Identify which cell holds the provided text, then report its [x, y] central coordinate. 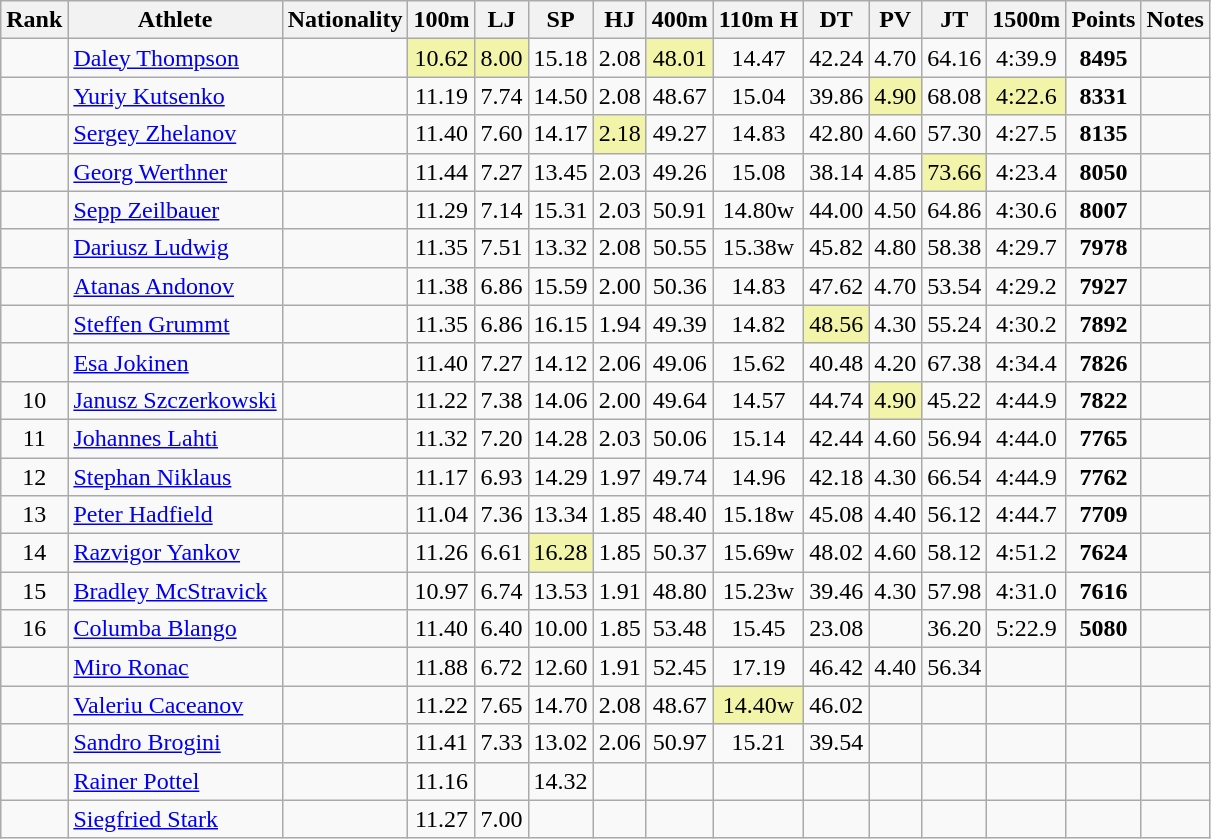
Notes [1175, 20]
15.18w [758, 515]
4:39.9 [1026, 58]
1500m [1026, 20]
7616 [1104, 591]
48.56 [836, 324]
4.85 [896, 172]
15.18 [560, 58]
100m [442, 20]
42.80 [836, 134]
8007 [1104, 210]
6.72 [502, 667]
13.34 [560, 515]
8495 [1104, 58]
15.31 [560, 210]
47.62 [836, 286]
13.45 [560, 172]
44.00 [836, 210]
12 [34, 477]
15.04 [758, 96]
Columba Blango [175, 629]
39.46 [836, 591]
Johannes Lahti [175, 438]
46.42 [836, 667]
7927 [1104, 286]
13.02 [560, 743]
14.82 [758, 324]
Dariusz Ludwig [175, 248]
11.04 [442, 515]
14.12 [560, 362]
4:30.2 [1026, 324]
14.96 [758, 477]
7.36 [502, 515]
Rank [34, 20]
Steffen Grummt [175, 324]
5080 [1104, 629]
4.80 [896, 248]
4:34.4 [1026, 362]
49.64 [680, 400]
Atanas Andonov [175, 286]
14.06 [560, 400]
57.98 [954, 591]
Peter Hadfield [175, 515]
11.29 [442, 210]
13.32 [560, 248]
SP [560, 20]
53.48 [680, 629]
23.08 [836, 629]
Valeriu Caceanov [175, 705]
50.91 [680, 210]
4:30.6 [1026, 210]
15.59 [560, 286]
7762 [1104, 477]
56.34 [954, 667]
4:51.2 [1026, 553]
15.21 [758, 743]
68.08 [954, 96]
50.97 [680, 743]
11.27 [442, 819]
11.26 [442, 553]
50.36 [680, 286]
1.94 [620, 324]
7709 [1104, 515]
4:44.7 [1026, 515]
58.38 [954, 248]
Razvigor Yankov [175, 553]
14.47 [758, 58]
64.16 [954, 58]
50.37 [680, 553]
4.20 [896, 362]
11.38 [442, 286]
7624 [1104, 553]
39.86 [836, 96]
56.94 [954, 438]
7.51 [502, 248]
JT [954, 20]
Athlete [175, 20]
15.38w [758, 248]
16.28 [560, 553]
Yuriy Kutsenko [175, 96]
17.19 [758, 667]
Rainer Pottel [175, 781]
42.24 [836, 58]
48.40 [680, 515]
15.23w [758, 591]
46.02 [836, 705]
11.41 [442, 743]
7.14 [502, 210]
Bradley McStravick [175, 591]
4:31.0 [1026, 591]
55.24 [954, 324]
11 [34, 438]
6.61 [502, 553]
12.60 [560, 667]
8331 [1104, 96]
53.54 [954, 286]
7.74 [502, 96]
14.50 [560, 96]
67.38 [954, 362]
Sergey Zhelanov [175, 134]
36.20 [954, 629]
6.93 [502, 477]
10.62 [442, 58]
42.44 [836, 438]
15.08 [758, 172]
16.15 [560, 324]
4.50 [896, 210]
7892 [1104, 324]
42.18 [836, 477]
11.16 [442, 781]
73.66 [954, 172]
14 [34, 553]
15.69w [758, 553]
7.20 [502, 438]
40.48 [836, 362]
14.29 [560, 477]
58.12 [954, 553]
11.44 [442, 172]
7978 [1104, 248]
7765 [1104, 438]
10.00 [560, 629]
45.82 [836, 248]
48.02 [836, 553]
56.12 [954, 515]
15.62 [758, 362]
49.39 [680, 324]
66.54 [954, 477]
Points [1104, 20]
4:27.5 [1026, 134]
16 [34, 629]
Miro Ronac [175, 667]
15 [34, 591]
2.18 [620, 134]
7822 [1104, 400]
15.14 [758, 438]
1.97 [620, 477]
11.19 [442, 96]
14.40w [758, 705]
13.53 [560, 591]
4:29.2 [1026, 286]
39.54 [836, 743]
Daley Thompson [175, 58]
4:23.4 [1026, 172]
4:44.0 [1026, 438]
8.00 [502, 58]
49.27 [680, 134]
49.74 [680, 477]
14.70 [560, 705]
13 [34, 515]
11.88 [442, 667]
4:22.6 [1026, 96]
PV [896, 20]
DT [836, 20]
8050 [1104, 172]
14.32 [560, 781]
7826 [1104, 362]
7.00 [502, 819]
Esa Jokinen [175, 362]
Georg Werthner [175, 172]
44.74 [836, 400]
11.32 [442, 438]
7.60 [502, 134]
4:29.7 [1026, 248]
10 [34, 400]
14.80w [758, 210]
400m [680, 20]
50.06 [680, 438]
45.08 [836, 515]
Sandro Brogini [175, 743]
38.14 [836, 172]
7.38 [502, 400]
Janusz Szczerkowski [175, 400]
49.06 [680, 362]
49.26 [680, 172]
52.45 [680, 667]
15.45 [758, 629]
110m H [758, 20]
8135 [1104, 134]
Siegfried Stark [175, 819]
Nationality [345, 20]
14.28 [560, 438]
50.55 [680, 248]
6.74 [502, 591]
14.57 [758, 400]
45.22 [954, 400]
48.01 [680, 58]
HJ [620, 20]
Stephan Niklaus [175, 477]
Sepp Zeilbauer [175, 210]
7.33 [502, 743]
64.86 [954, 210]
5:22.9 [1026, 629]
14.17 [560, 134]
6.40 [502, 629]
11.17 [442, 477]
7.65 [502, 705]
48.80 [680, 591]
57.30 [954, 134]
LJ [502, 20]
10.97 [442, 591]
